Search for the cell housing the specified text and yield its [x, y] center coordinate. 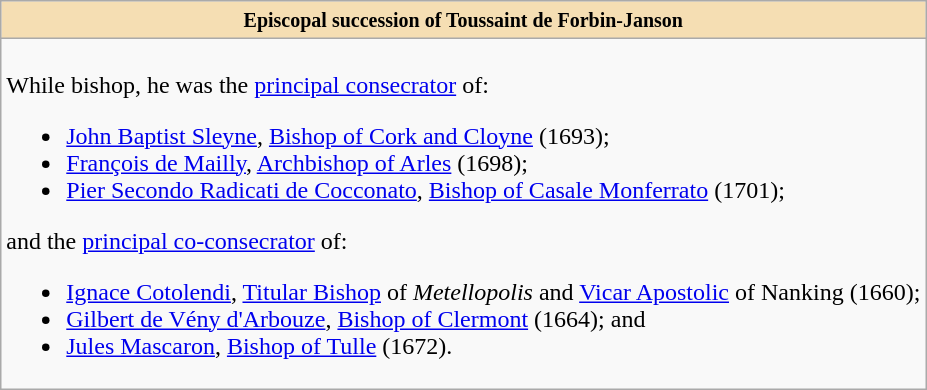
Episcopal succession of Toussaint de Forbin-Janson [464, 20]
